Find where the given text appears and provide that cell's center as [x, y] coordinate. 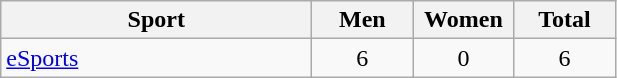
Sport [156, 20]
Women [464, 20]
Men [362, 20]
eSports [156, 58]
Total [564, 20]
0 [464, 58]
